Provide the [X, Y] coordinate of the cell's center where the given text is located.  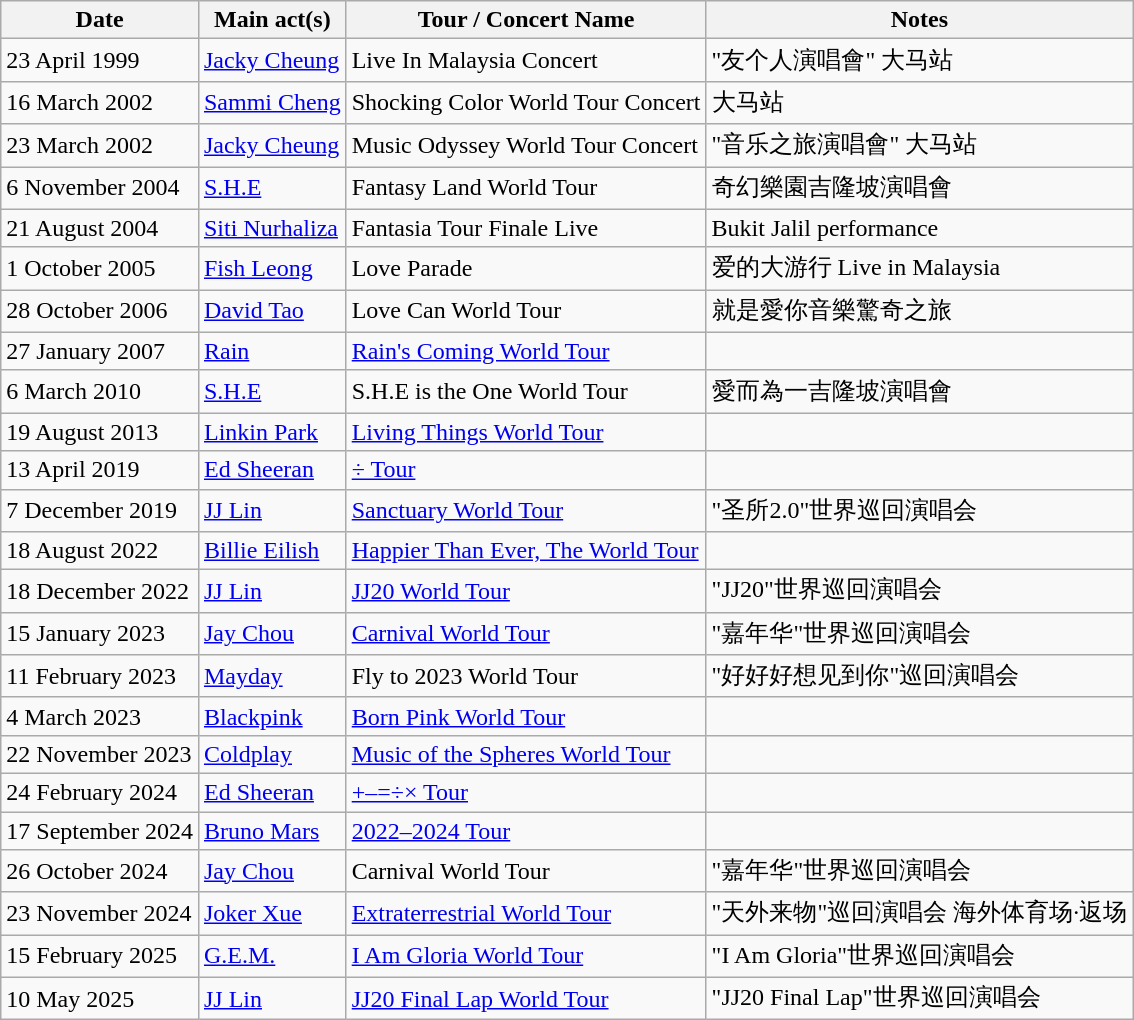
26 October 2024 [100, 872]
David Tao [272, 312]
13 April 2019 [100, 470]
6 November 2004 [100, 188]
Rain [272, 351]
19 August 2013 [100, 432]
23 November 2024 [100, 914]
"I Am Gloria"世界巡回演唱会 [920, 956]
Fish Leong [272, 268]
愛而為一吉隆坡演唱會 [920, 392]
21 August 2004 [100, 228]
17 September 2024 [100, 831]
23 March 2002 [100, 146]
"JJ20"世界巡回演唱会 [920, 592]
23 April 1999 [100, 60]
"圣所2.0"世界巡回演唱会 [920, 510]
Billie Eilish [272, 551]
G.E.M. [272, 956]
"JJ20 Final Lap"世界巡回演唱会 [920, 998]
大马站 [920, 102]
7 December 2019 [100, 510]
10 May 2025 [100, 998]
18 December 2022 [100, 592]
Joker Xue [272, 914]
Sanctuary World Tour [526, 510]
Coldplay [272, 754]
爱的大游行 Live in Malaysia [920, 268]
÷ Tour [526, 470]
18 August 2022 [100, 551]
22 November 2023 [100, 754]
1 October 2005 [100, 268]
2022–2024 Tour [526, 831]
11 February 2023 [100, 676]
Fantasy Land World Tour [526, 188]
Main act(s) [272, 20]
Rain's Coming World Tour [526, 351]
Music Odyssey World Tour Concert [526, 146]
就是愛你音樂驚奇之旅 [920, 312]
"友个人演唱會" 大马站 [920, 60]
Love Parade [526, 268]
Blackpink [272, 716]
15 February 2025 [100, 956]
"音乐之旅演唱會" 大马站 [920, 146]
Date [100, 20]
"好好好想见到你"巡回演唱会 [920, 676]
24 February 2024 [100, 792]
Fantasia Tour Finale Live [526, 228]
15 January 2023 [100, 634]
Happier Than Ever, The World Tour [526, 551]
奇幻樂園吉隆坡演唱會 [920, 188]
I Am Gloria World Tour [526, 956]
JJ20 Final Lap World Tour [526, 998]
Living Things World Tour [526, 432]
Born Pink World Tour [526, 716]
Mayday [272, 676]
28 October 2006 [100, 312]
Extraterrestrial World Tour [526, 914]
6 March 2010 [100, 392]
Bruno Mars [272, 831]
16 March 2002 [100, 102]
Tour / Concert Name [526, 20]
Shocking Color World Tour Concert [526, 102]
Linkin Park [272, 432]
Bukit Jalil performance [920, 228]
Fly to 2023 World Tour [526, 676]
Music of the Spheres World Tour [526, 754]
S.H.E is the One World Tour [526, 392]
27 January 2007 [100, 351]
"天外来物"巡回演唱会 海外体育场·返场 [920, 914]
Siti Nurhaliza [272, 228]
Sammi Cheng [272, 102]
Love Can World Tour [526, 312]
Notes [920, 20]
JJ20 World Tour [526, 592]
Live In Malaysia Concert [526, 60]
4 March 2023 [100, 716]
+–=÷× Tour [526, 792]
